Find where the given text appears and provide that cell's center as (x, y) coordinate. 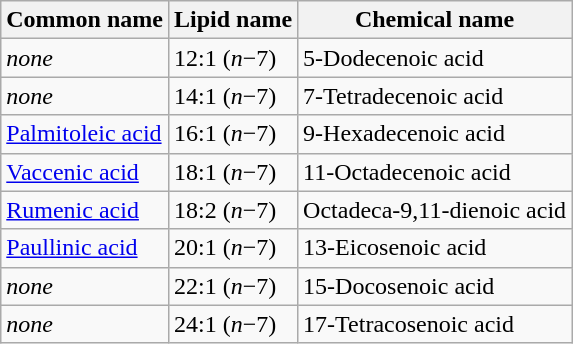
5-Dodecenoic acid (435, 58)
12:1 (n−7) (232, 58)
22:1 (n−7) (232, 286)
Palmitoleic acid (85, 134)
11-Octadecenoic acid (435, 172)
Lipid name (232, 20)
Octadeca-9,11-dienoic acid (435, 210)
14:1 (n−7) (232, 96)
Common name (85, 20)
24:1 (n−7) (232, 324)
Paullinic acid (85, 248)
18:2 (n−7) (232, 210)
Vaccenic acid (85, 172)
15-Docosenoic acid (435, 286)
Chemical name (435, 20)
20:1 (n−7) (232, 248)
7-Tetradecenoic acid (435, 96)
18:1 (n−7) (232, 172)
9-Hexadecenoic acid (435, 134)
Rumenic acid (85, 210)
16:1 (n−7) (232, 134)
13-Eicosenoic acid (435, 248)
17-Tetracosenoic acid (435, 324)
